Determine the [x, y] coordinate at the center of the cell enclosing the given text.  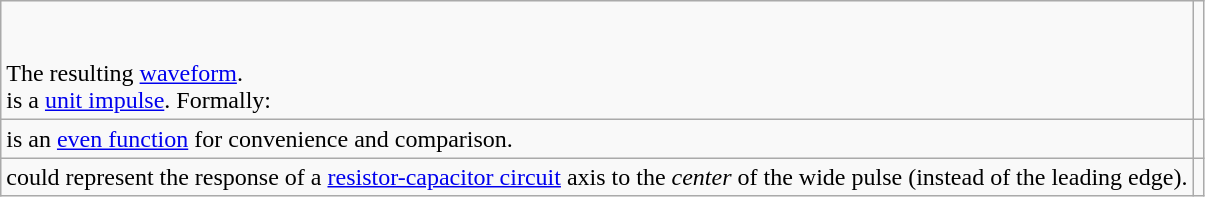
could represent the response of a resistor-capacitor circuit axis to the center of the wide pulse (instead of the leading edge). [597, 177]
The resulting waveform. is a unit impulse. Formally: [597, 60]
is an even function for convenience and comparison. [597, 139]
